Locate the cell with the specified text and output its (x, y) center coordinate. 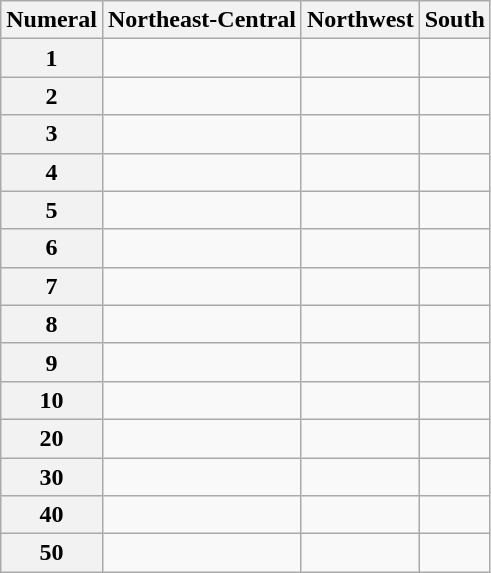
2 (52, 96)
8 (52, 324)
30 (52, 477)
Northeast-Central (202, 20)
7 (52, 286)
Northwest (360, 20)
9 (52, 362)
South (454, 20)
50 (52, 553)
4 (52, 172)
40 (52, 515)
20 (52, 438)
Numeral (52, 20)
5 (52, 210)
6 (52, 248)
1 (52, 58)
3 (52, 134)
10 (52, 400)
